Identify which cell holds the provided text, then report its [X, Y] central coordinate. 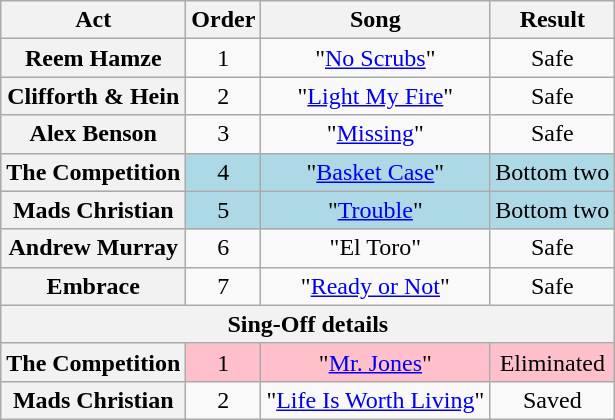
Song [376, 20]
5 [224, 210]
4 [224, 172]
"Ready or Not" [376, 286]
Saved [552, 400]
Eliminated [552, 362]
Embrace [94, 286]
"Life Is Worth Living" [376, 400]
3 [224, 134]
Sing-Off details [308, 324]
"Basket Case" [376, 172]
"Mr. Jones" [376, 362]
6 [224, 248]
"El Toro" [376, 248]
Act [94, 20]
Reem Hamze [94, 58]
"Missing" [376, 134]
"Trouble" [376, 210]
Order [224, 20]
Andrew Murray [94, 248]
"Light My Fire" [376, 96]
Result [552, 20]
"No Scrubs" [376, 58]
7 [224, 286]
Alex Benson [94, 134]
Clifforth & Hein [94, 96]
